Return [x, y] of the center of cell containing provided text 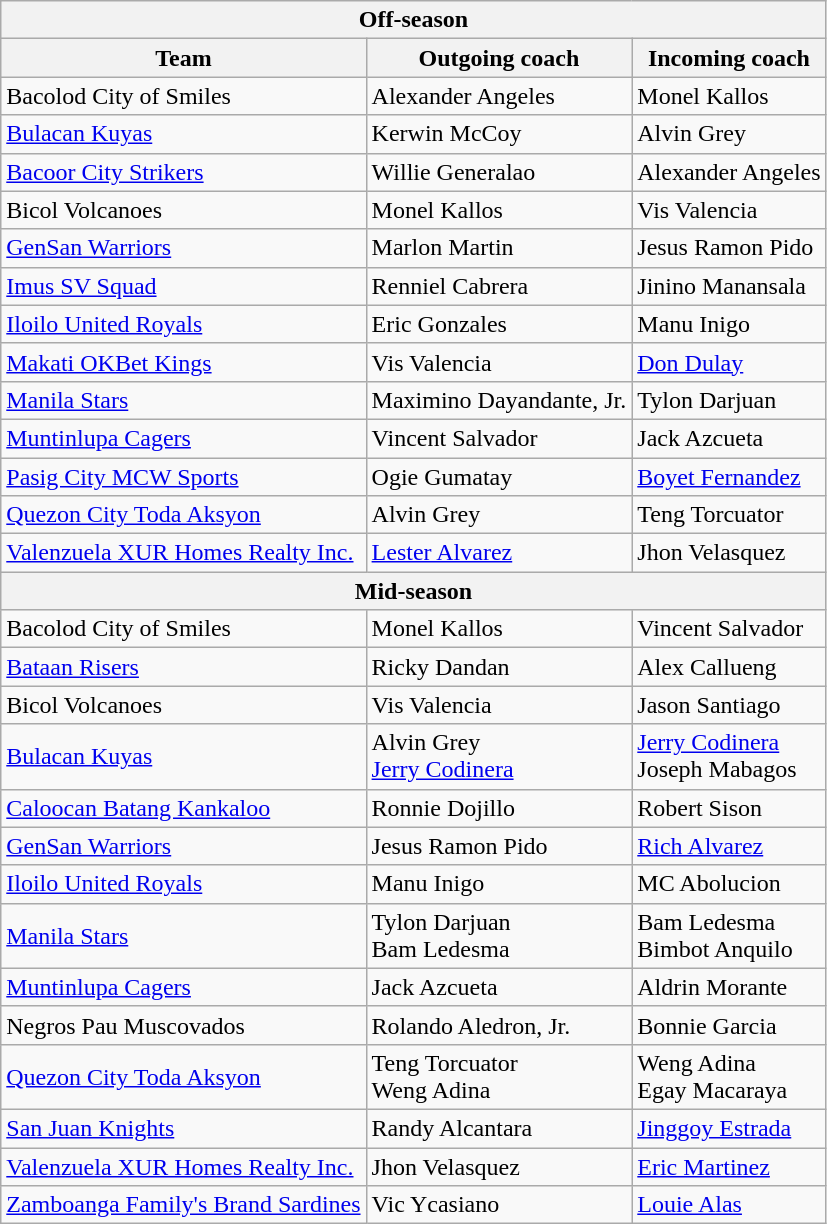
Renniel Cabrera [499, 286]
MC Abolucion [729, 884]
Mid-season [414, 591]
Incoming coach [729, 58]
Imus SV Squad [184, 286]
Eric Martinez [729, 1167]
Jinggoy Estrada [729, 1128]
Alvin Grey Jerry Codinera [499, 756]
Zamboanga Family's Brand Sardines [184, 1205]
Randy Alcantara [499, 1128]
San Juan Knights [184, 1128]
Ronnie Dojillo [499, 808]
Marlon Martin [499, 248]
Tylon Darjuan [729, 400]
Lester Alvarez [499, 553]
Negros Pau Muscovados [184, 1025]
Kerwin McCoy [499, 134]
Off-season [414, 20]
Maximino Dayandante, Jr. [499, 400]
Boyet Fernandez [729, 477]
Pasig City MCW Sports [184, 477]
Ricky Dandan [499, 667]
Team [184, 58]
Caloocan Batang Kankaloo [184, 808]
Ogie Gumatay [499, 477]
Tylon Darjuan Bam Ledesma [499, 936]
Bam Ledesma Bimbot Anquilo [729, 936]
Makati OKBet Kings [184, 362]
Jerry Codinera Joseph Mabagos [729, 756]
Aldrin Morante [729, 987]
Don Dulay [729, 362]
Louie Alas [729, 1205]
Weng Adina Egay Macaraya [729, 1076]
Alex Callueng [729, 667]
Bacoor City Strikers [184, 172]
Jinino Manansala [729, 286]
Eric Gonzales [499, 324]
Rolando Aledron, Jr. [499, 1025]
Vic Ycasiano [499, 1205]
Robert Sison [729, 808]
Bataan Risers [184, 667]
Bonnie Garcia [729, 1025]
Willie Generalao [499, 172]
Teng Torcuator [729, 515]
Rich Alvarez [729, 846]
Teng Torcuator Weng Adina [499, 1076]
Jason Santiago [729, 705]
Outgoing coach [499, 58]
